Determine the [X, Y] coordinate at the center of the cell enclosing the given text.  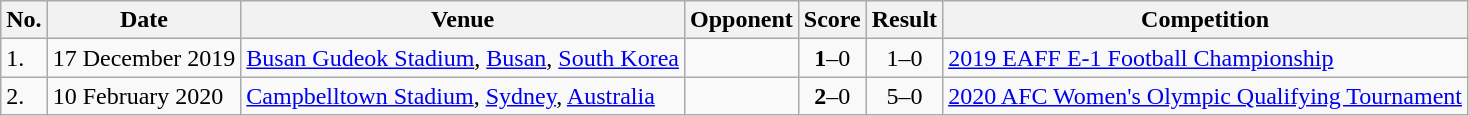
17 December 2019 [144, 58]
5–0 [904, 96]
Busan Gudeok Stadium, Busan, South Korea [463, 58]
10 February 2020 [144, 96]
Score [832, 20]
2. [24, 96]
Campbelltown Stadium, Sydney, Australia [463, 96]
2–0 [832, 96]
2020 AFC Women's Olympic Qualifying Tournament [1206, 96]
1. [24, 58]
Result [904, 20]
Competition [1206, 20]
Date [144, 20]
Venue [463, 20]
No. [24, 20]
2019 EAFF E-1 Football Championship [1206, 58]
Opponent [742, 20]
